Return the [x, y] coordinate for the center point of the cell that contains the specified text.  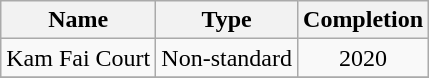
Non-standard [227, 58]
Name [78, 20]
2020 [364, 58]
Completion [364, 20]
Type [227, 20]
Kam Fai Court [78, 58]
